Find where the given text appears and provide that cell's center as [x, y] coordinate. 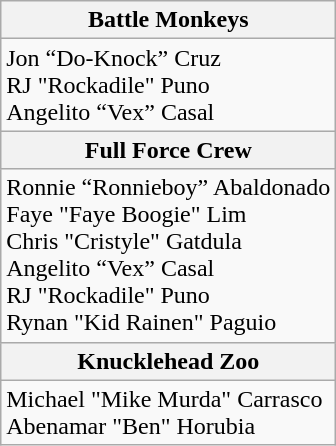
Michael "Mike Murda" CarrascoAbenamar "Ben" Horubia [168, 412]
Full Force Crew [168, 150]
Knucklehead Zoo [168, 361]
Ronnie “Ronnieboy” AbaldonadoFaye "Faye Boogie" LimChris "Cristyle" GatdulaAngelito “Vex” CasalRJ "Rockadile" PunoRynan "Kid Rainen" Paguio [168, 256]
Battle Monkeys [168, 20]
Jon “Do-Knock” CruzRJ "Rockadile" PunoAngelito “Vex” Casal [168, 85]
